Search for the cell housing the specified text and yield its [X, Y] center coordinate. 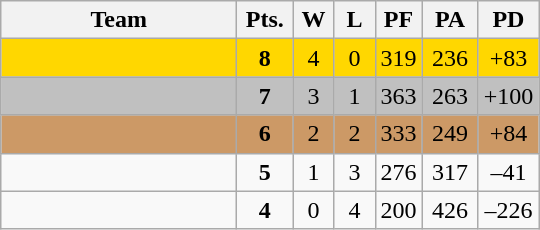
Pts. [265, 20]
317 [450, 172]
249 [450, 134]
363 [398, 96]
8 [265, 58]
200 [398, 210]
5 [265, 172]
236 [450, 58]
6 [265, 134]
+83 [508, 58]
263 [450, 96]
L [354, 20]
PA [450, 20]
426 [450, 210]
W [314, 20]
+84 [508, 134]
PF [398, 20]
333 [398, 134]
PD [508, 20]
Team [119, 20]
7 [265, 96]
276 [398, 172]
319 [398, 58]
–226 [508, 210]
+100 [508, 96]
–41 [508, 172]
